From the cell containing the given text, extract its center point as (X, Y) coordinate. 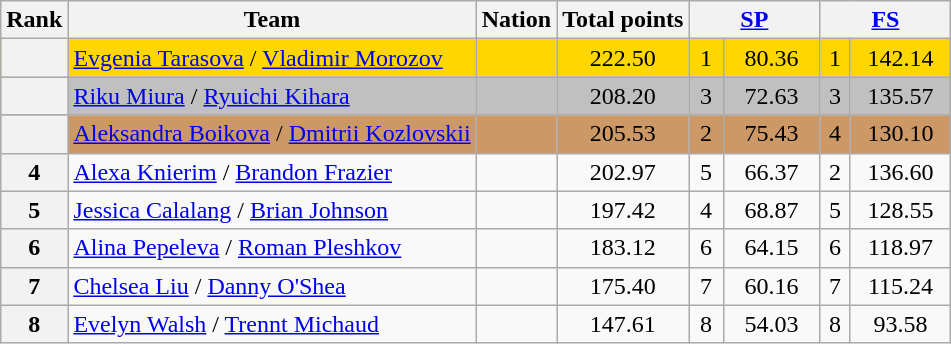
Riku Miura / Ryuichi Kihara (272, 96)
54.03 (772, 324)
208.20 (623, 96)
Rank (34, 20)
Evgenia Tarasova / Vladimir Morozov (272, 58)
118.97 (900, 248)
60.16 (772, 286)
222.50 (623, 58)
Nation (516, 20)
93.58 (900, 324)
135.57 (900, 96)
Total points (623, 20)
202.97 (623, 172)
66.37 (772, 172)
72.63 (772, 96)
183.12 (623, 248)
Aleksandra Boikova / Dmitrii Kozlovskii (272, 134)
142.14 (900, 58)
FS (886, 20)
175.40 (623, 286)
128.55 (900, 210)
75.43 (772, 134)
Alexa Knierim / Brandon Frazier (272, 172)
147.61 (623, 324)
Chelsea Liu / Danny O'Shea (272, 286)
80.36 (772, 58)
136.60 (900, 172)
64.15 (772, 248)
Jessica Calalang / Brian Johnson (272, 210)
68.87 (772, 210)
SP (754, 20)
Alina Pepeleva / Roman Pleshkov (272, 248)
130.10 (900, 134)
197.42 (623, 210)
Team (272, 20)
205.53 (623, 134)
115.24 (900, 286)
Evelyn Walsh / Trennt Michaud (272, 324)
